Determine the [x, y] coordinate at the center of the cell enclosing the given text.  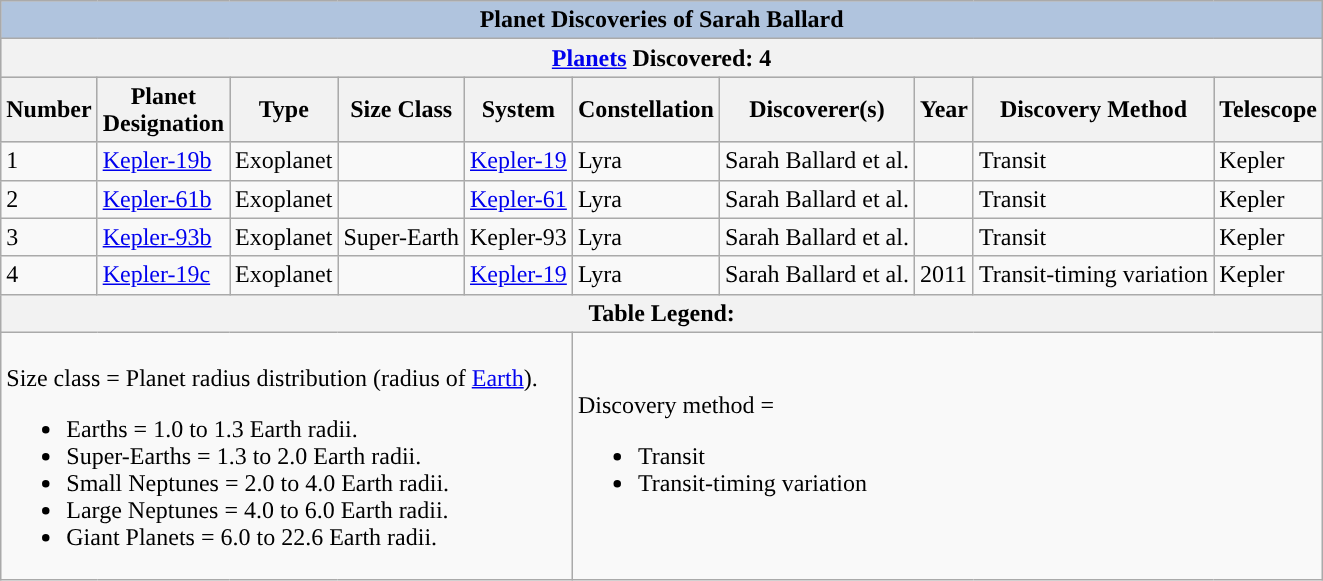
2 [49, 199]
Kepler-93 [518, 237]
Discovery method =TransitTransit-timing variation [947, 456]
Year [944, 110]
2011 [944, 275]
Planets Discovered: 4 [662, 58]
4 [49, 275]
1 [49, 161]
System [518, 110]
Kepler-19b [163, 161]
Planet Discoveries of Sarah Ballard [662, 20]
Size Class [402, 110]
Type [284, 110]
Telescope [1268, 110]
Super-Earth [402, 237]
Table Legend: [662, 313]
3 [49, 237]
Kepler-61b [163, 199]
Kepler-19c [163, 275]
Transit-timing variation [1093, 275]
Kepler-61 [518, 199]
Kepler-93b [163, 237]
Discovery Method [1093, 110]
PlanetDesignation [163, 110]
Constellation [646, 110]
Number [49, 110]
Discoverer(s) [816, 110]
